Scan for the cell matching the given text and deliver its (x, y) coordinate at center. 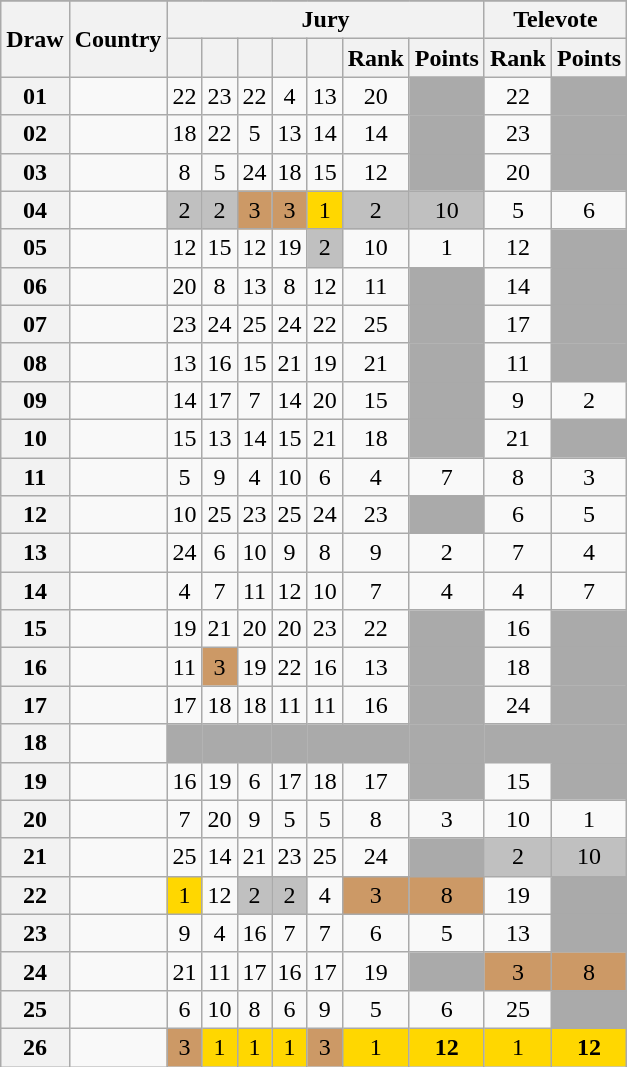
Jury (326, 20)
Draw (35, 39)
08 (35, 362)
Televote (555, 20)
05 (35, 248)
09 (35, 400)
02 (35, 134)
07 (35, 324)
01 (35, 96)
03 (35, 172)
04 (35, 210)
Country (118, 39)
06 (35, 286)
26 (35, 1047)
